Provide the [X, Y] coordinate of the cell's center where the given text is located.  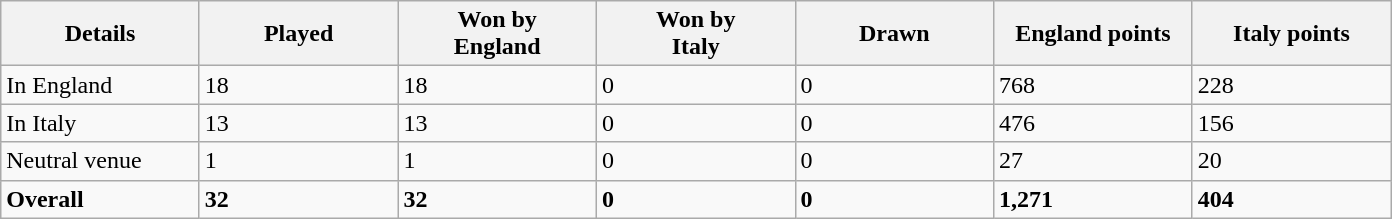
27 [1094, 161]
Italy points [1292, 34]
Won byItaly [696, 34]
England points [1094, 34]
20 [1292, 161]
Overall [100, 199]
In Italy [100, 123]
In England [100, 85]
Drawn [894, 34]
1,271 [1094, 199]
Played [298, 34]
Neutral venue [100, 161]
476 [1094, 123]
156 [1292, 123]
404 [1292, 199]
768 [1094, 85]
Won byEngland [498, 34]
228 [1292, 85]
Details [100, 34]
